Scan for the cell matching the given text and deliver its [X, Y] coordinate at center. 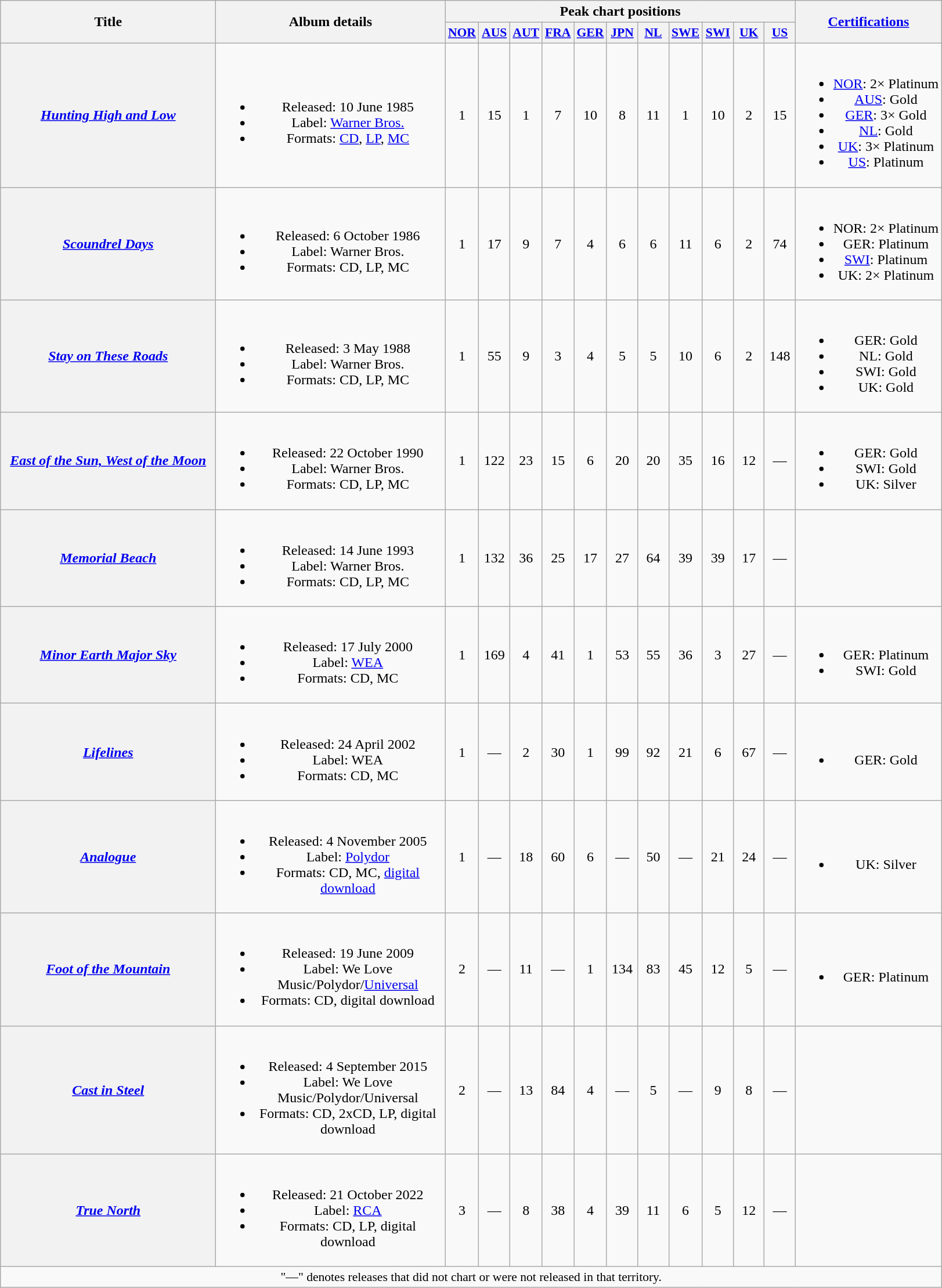
AUS [495, 33]
Scoundrel Days [108, 243]
Certifications [868, 22]
NL [654, 33]
35 [685, 461]
24 [749, 857]
92 [654, 752]
67 [749, 752]
Hunting High and Low [108, 115]
Released: 14 June 1993Label: Warner Bros.Formats: CD, LP, MC [331, 558]
US [780, 33]
True North [108, 1210]
64 [654, 558]
Released: 24 April 2002Label: WEAFormats: CD, MC [331, 752]
SWE [685, 33]
"—" denotes releases that did not chart or were not released in that territory. [471, 1277]
SWI [717, 33]
38 [558, 1210]
132 [495, 558]
60 [558, 857]
23 [526, 461]
Released: 10 June 1985Label: Warner Bros.Formats: CD, LP, MC [331, 115]
Released: 4 September 2015Label: We Love Music/Polydor/UniversalFormats: CD, 2xCD, LP, digital download [331, 1090]
Album details [331, 22]
Released: 6 October 1986Label: Warner Bros.Formats: CD, LP, MC [331, 243]
84 [558, 1090]
UK: Silver [868, 857]
UK [749, 33]
Peak chart positions [620, 12]
Released: 21 October 2022Label: RCAFormats: CD, LP, digital download [331, 1210]
169 [495, 655]
13 [526, 1090]
GER: GoldNL: GoldSWI: GoldUK: Gold [868, 356]
Released: 19 June 2009Label: We Love Music/Polydor/UniversalFormats: CD, digital download [331, 969]
NOR [462, 33]
Cast in Steel [108, 1090]
148 [780, 356]
45 [685, 969]
AUT [526, 33]
Memorial Beach [108, 558]
GER: Gold [868, 752]
Released: 4 November 2005Label: PolydorFormats: CD, MC, digital download [331, 857]
GER: GoldSWI: GoldUK: Silver [868, 461]
74 [780, 243]
41 [558, 655]
16 [717, 461]
53 [622, 655]
GER: PlatinumSWI: Gold [868, 655]
Stay on These Roads [108, 356]
Analogue [108, 857]
GER: Platinum [868, 969]
122 [495, 461]
Released: 3 May 1988Label: Warner Bros.Formats: CD, LP, MC [331, 356]
JPN [622, 33]
NOR: 2× PlatinumGER: PlatinumSWI: PlatinumUK: 2× Platinum [868, 243]
FRA [558, 33]
Title [108, 22]
18 [526, 857]
30 [558, 752]
50 [654, 857]
East of the Sun, West of the Moon [108, 461]
Foot of the Mountain [108, 969]
25 [558, 558]
GER [590, 33]
83 [654, 969]
Lifelines [108, 752]
134 [622, 969]
NOR: 2× PlatinumAUS: GoldGER: 3× GoldNL: GoldUK: 3× PlatinumUS: Platinum [868, 115]
99 [622, 752]
Released: 22 October 1990Label: Warner Bros.Formats: CD, LP, MC [331, 461]
Minor Earth Major Sky [108, 655]
Released: 17 July 2000Label: WEAFormats: CD, MC [331, 655]
